Scan for the cell matching the given text and deliver its [X, Y] coordinate at center. 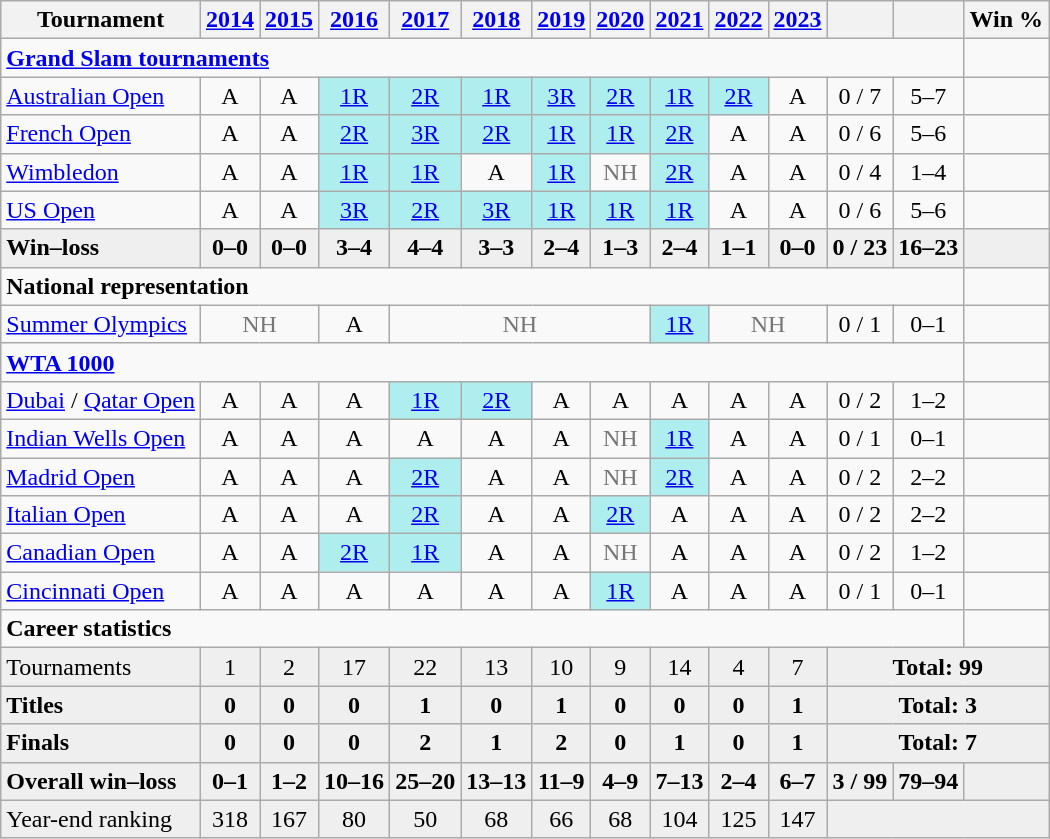
17 [354, 667]
5–7 [928, 96]
2022 [738, 20]
167 [290, 819]
2023 [798, 20]
Australian Open [101, 96]
Finals [101, 743]
1–1 [738, 248]
Tournaments [101, 667]
0 / 4 [860, 172]
Summer Olympics [101, 324]
6–7 [798, 781]
50 [426, 819]
French Open [101, 134]
Grand Slam tournaments [482, 58]
Win % [1006, 20]
66 [562, 819]
Win–loss [101, 248]
Year-end ranking [101, 819]
Titles [101, 705]
Italian Open [101, 515]
79–94 [928, 781]
1–3 [620, 248]
Total: 3 [938, 705]
2019 [562, 20]
Tournament [101, 20]
4–9 [620, 781]
3–3 [496, 248]
Canadian Open [101, 553]
Total: 99 [938, 667]
80 [354, 819]
3–4 [354, 248]
US Open [101, 210]
25–20 [426, 781]
3 / 99 [860, 781]
0 / 23 [860, 248]
Cincinnati Open [101, 591]
Madrid Open [101, 477]
10–16 [354, 781]
13 [496, 667]
2016 [354, 20]
Career statistics [482, 629]
7–13 [680, 781]
2017 [426, 20]
125 [738, 819]
Dubai / Qatar Open [101, 400]
13–13 [496, 781]
147 [798, 819]
0 / 7 [860, 96]
104 [680, 819]
2021 [680, 20]
WTA 1000 [482, 362]
9 [620, 667]
National representation [482, 286]
10 [562, 667]
1–4 [928, 172]
16–23 [928, 248]
2014 [230, 20]
4–4 [426, 248]
Wimbledon [101, 172]
Total: 7 [938, 743]
7 [798, 667]
22 [426, 667]
14 [680, 667]
2015 [290, 20]
Indian Wells Open [101, 438]
4 [738, 667]
Overall win–loss [101, 781]
2018 [496, 20]
318 [230, 819]
11–9 [562, 781]
2020 [620, 20]
